Locate the cell with the specified text and output its [X, Y] center coordinate. 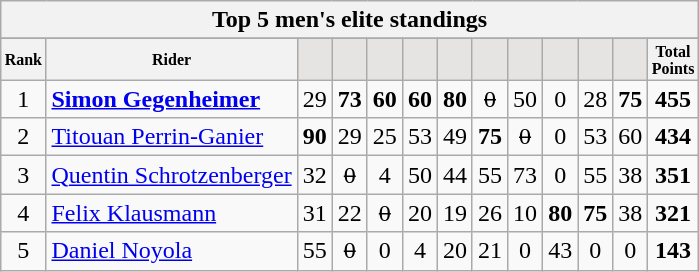
49 [454, 137]
Top 5 men's elite standings [350, 20]
143 [674, 251]
43 [560, 251]
Daniel Noyola [172, 251]
2 [24, 137]
32 [314, 175]
351 [674, 175]
Rank [24, 60]
455 [674, 99]
Quentin Schrotzenberger [172, 175]
28 [596, 99]
26 [490, 213]
Simon Gegenheimer [172, 99]
434 [674, 137]
Felix Klausmann [172, 213]
10 [526, 213]
Rider [172, 60]
22 [350, 213]
TotalPoints [674, 60]
321 [674, 213]
5 [24, 251]
90 [314, 137]
19 [454, 213]
Titouan Perrin-Ganier [172, 137]
1 [24, 99]
31 [314, 213]
3 [24, 175]
21 [490, 251]
25 [384, 137]
44 [454, 175]
